Capture the cell that displays the provided text and extract its (x, y) central coordinate. 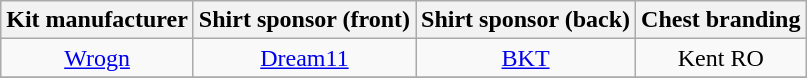
Dream11 (304, 58)
Shirt sponsor (back) (526, 20)
Shirt sponsor (front) (304, 20)
Wrogn (98, 58)
Chest branding (721, 20)
Kit manufacturer (98, 20)
BKT (526, 58)
Kent RO (721, 58)
